Search for the cell housing the specified text and yield its (X, Y) center coordinate. 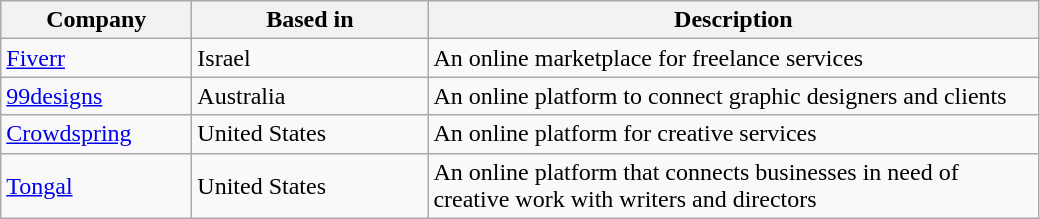
Fiverr (96, 58)
Australia (310, 96)
Israel (310, 58)
An online platform to connect graphic designers and clients (734, 96)
99designs (96, 96)
Description (734, 20)
An online marketplace for freelance services (734, 58)
An online platform that connects businesses in need of creative work with writers and directors (734, 186)
Based in (310, 20)
Crowdspring (96, 134)
An online platform for creative services (734, 134)
Tongal (96, 186)
Company (96, 20)
